Pinpoint the cell where the given text exists, returning its (X, Y) midpoint coordinate. 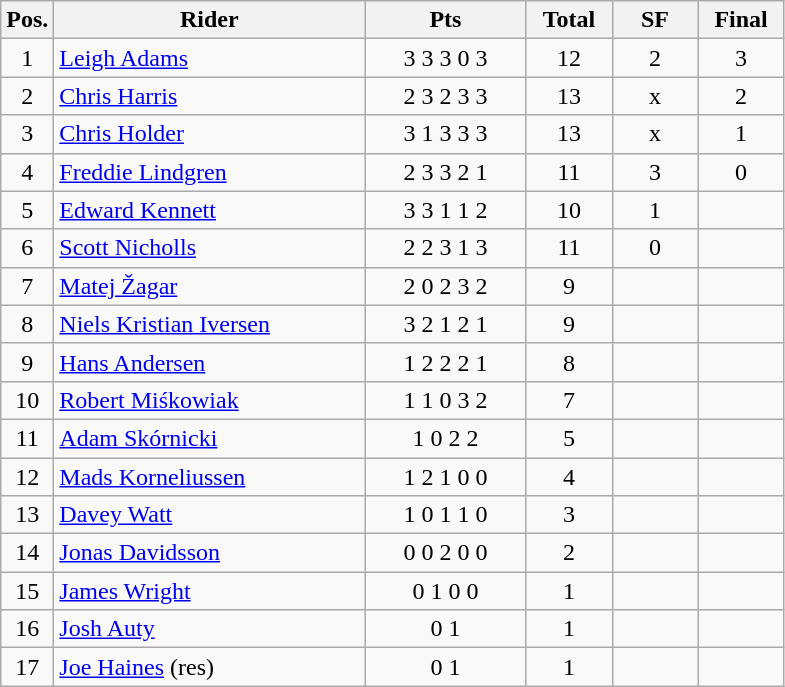
2 0 2 3 2 (446, 286)
2 2 3 1 3 (446, 248)
SF (655, 20)
Hans Andersen (210, 362)
Freddie Lindgren (210, 172)
1 0 2 2 (446, 438)
Leigh Adams (210, 58)
1 1 0 3 2 (446, 400)
Robert Miśkowiak (210, 400)
Pos. (28, 20)
Final (741, 20)
Total (569, 20)
2 3 3 2 1 (446, 172)
Josh Auty (210, 629)
0 1 0 0 (446, 591)
Mads Korneliussen (210, 477)
Rider (210, 20)
Chris Harris (210, 96)
Adam Skórnicki (210, 438)
6 (28, 248)
16 (28, 629)
2 3 2 3 3 (446, 96)
Chris Holder (210, 134)
3 2 1 2 1 (446, 324)
3 3 1 1 2 (446, 210)
Scott Nicholls (210, 248)
Niels Kristian Iversen (210, 324)
15 (28, 591)
Jonas Davidsson (210, 553)
Edward Kennett (210, 210)
Joe Haines (res) (210, 667)
Davey Watt (210, 515)
3 3 3 0 3 (446, 58)
3 1 3 3 3 (446, 134)
Pts (446, 20)
Matej Žagar (210, 286)
17 (28, 667)
1 2 2 2 1 (446, 362)
0 0 2 0 0 (446, 553)
14 (28, 553)
James Wright (210, 591)
1 0 1 1 0 (446, 515)
1 2 1 0 0 (446, 477)
